Output the [x, y] coordinate of the center of the cell containing the given text.  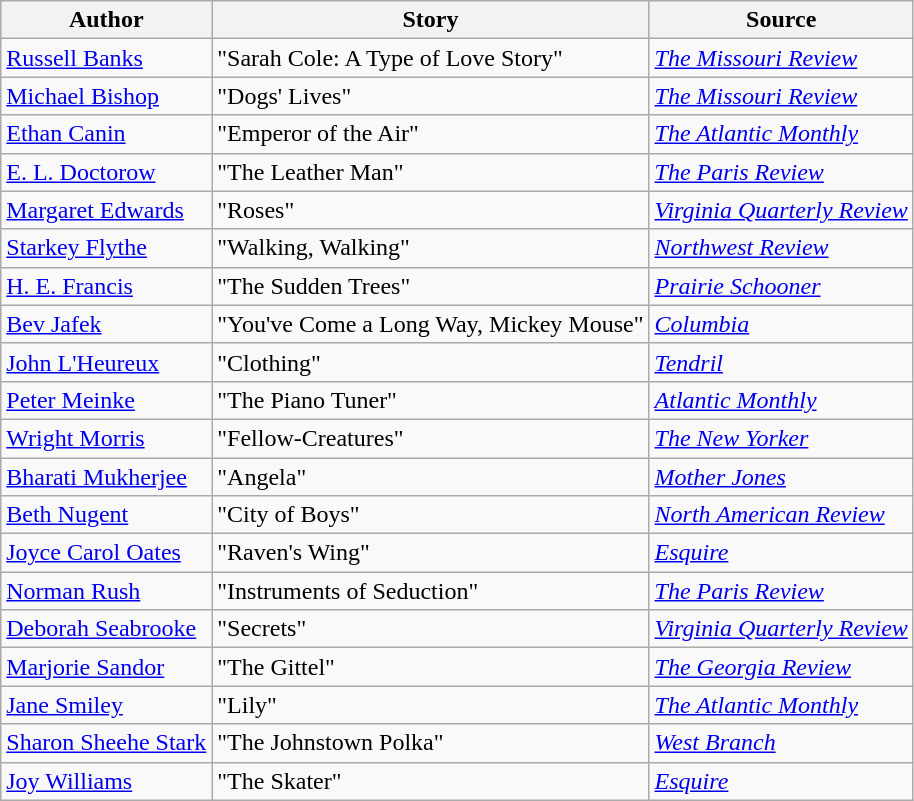
Jane Smiley [106, 705]
Columbia [781, 324]
"The Skater" [430, 781]
Source [781, 20]
Wright Morris [106, 438]
"Sarah Cole: A Type of Love Story" [430, 58]
The New Yorker [781, 438]
Peter Meinke [106, 400]
John L'Heureux [106, 362]
"City of Boys" [430, 515]
"Raven's Wing" [430, 553]
Northwest Review [781, 248]
Michael Bishop [106, 96]
Beth Nugent [106, 515]
Mother Jones [781, 477]
"The Leather Man" [430, 172]
"The Johnstown Polka" [430, 743]
"Dogs' Lives" [430, 96]
Story [430, 20]
"Secrets" [430, 629]
"Emperor of the Air" [430, 134]
Margaret Edwards [106, 210]
"The Piano Tuner" [430, 400]
Atlantic Monthly [781, 400]
North American Review [781, 515]
Tendril [781, 362]
"Walking, Walking" [430, 248]
Marjorie Sandor [106, 667]
Bharati Mukherjee [106, 477]
"The Sudden Trees" [430, 286]
Sharon Sheehe Stark [106, 743]
Russell Banks [106, 58]
"Roses" [430, 210]
Prairie Schooner [781, 286]
Joyce Carol Oates [106, 553]
Author [106, 20]
H. E. Francis [106, 286]
Deborah Seabrooke [106, 629]
"Lily" [430, 705]
The Georgia Review [781, 667]
E. L. Doctorow [106, 172]
"Fellow-Creatures" [430, 438]
West Branch [781, 743]
Ethan Canin [106, 134]
Bev Jafek [106, 324]
"Instruments of Seduction" [430, 591]
"You've Come a Long Way, Mickey Mouse" [430, 324]
Joy Williams [106, 781]
Norman Rush [106, 591]
"Angela" [430, 477]
Starkey Flythe [106, 248]
"Clothing" [430, 362]
"The Gittel" [430, 667]
